Capture the cell that displays the provided text and extract its [X, Y] central coordinate. 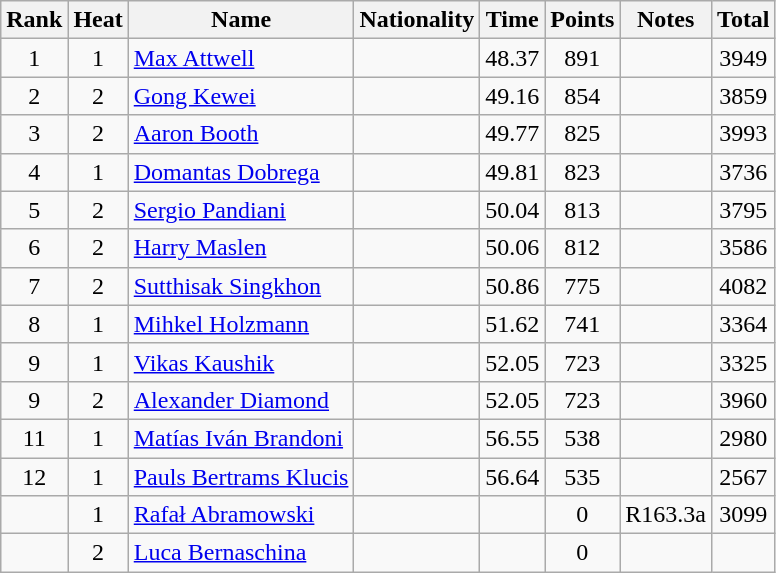
3099 [744, 515]
Domantas Dobrega [241, 172]
Matías Iván Brandoni [241, 438]
Gong Kewei [241, 96]
Luca Bernaschina [241, 553]
4082 [744, 286]
Pauls Bertrams Klucis [241, 477]
R163.3a [666, 515]
3364 [744, 324]
3325 [744, 362]
538 [582, 438]
741 [582, 324]
Sergio Pandiani [241, 210]
823 [582, 172]
49.16 [512, 96]
Alexander Diamond [241, 400]
3949 [744, 58]
11 [34, 438]
Time [512, 20]
Heat [98, 20]
Name [241, 20]
Total [744, 20]
Rank [34, 20]
3586 [744, 248]
12 [34, 477]
3795 [744, 210]
3993 [744, 134]
Rafał Abramowski [241, 515]
2567 [744, 477]
50.86 [512, 286]
3 [34, 134]
56.55 [512, 438]
Harry Maslen [241, 248]
56.64 [512, 477]
Sutthisak Singkhon [241, 286]
891 [582, 58]
813 [582, 210]
5 [34, 210]
3859 [744, 96]
Vikas Kaushik [241, 362]
50.04 [512, 210]
854 [582, 96]
Nationality [417, 20]
825 [582, 134]
Points [582, 20]
7 [34, 286]
51.62 [512, 324]
Aaron Booth [241, 134]
Max Attwell [241, 58]
2980 [744, 438]
8 [34, 324]
Mihkel Holzmann [241, 324]
49.81 [512, 172]
775 [582, 286]
4 [34, 172]
50.06 [512, 248]
535 [582, 477]
812 [582, 248]
48.37 [512, 58]
3960 [744, 400]
6 [34, 248]
3736 [744, 172]
Notes [666, 20]
49.77 [512, 134]
